Return the [x, y] coordinate for the center point of the cell that contains the specified text.  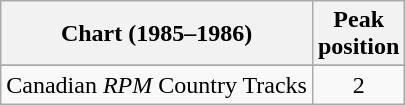
Canadian RPM Country Tracks [157, 85]
Peakposition [358, 34]
Chart (1985–1986) [157, 34]
2 [358, 85]
